Scan for the cell matching the given text and deliver its [X, Y] coordinate at center. 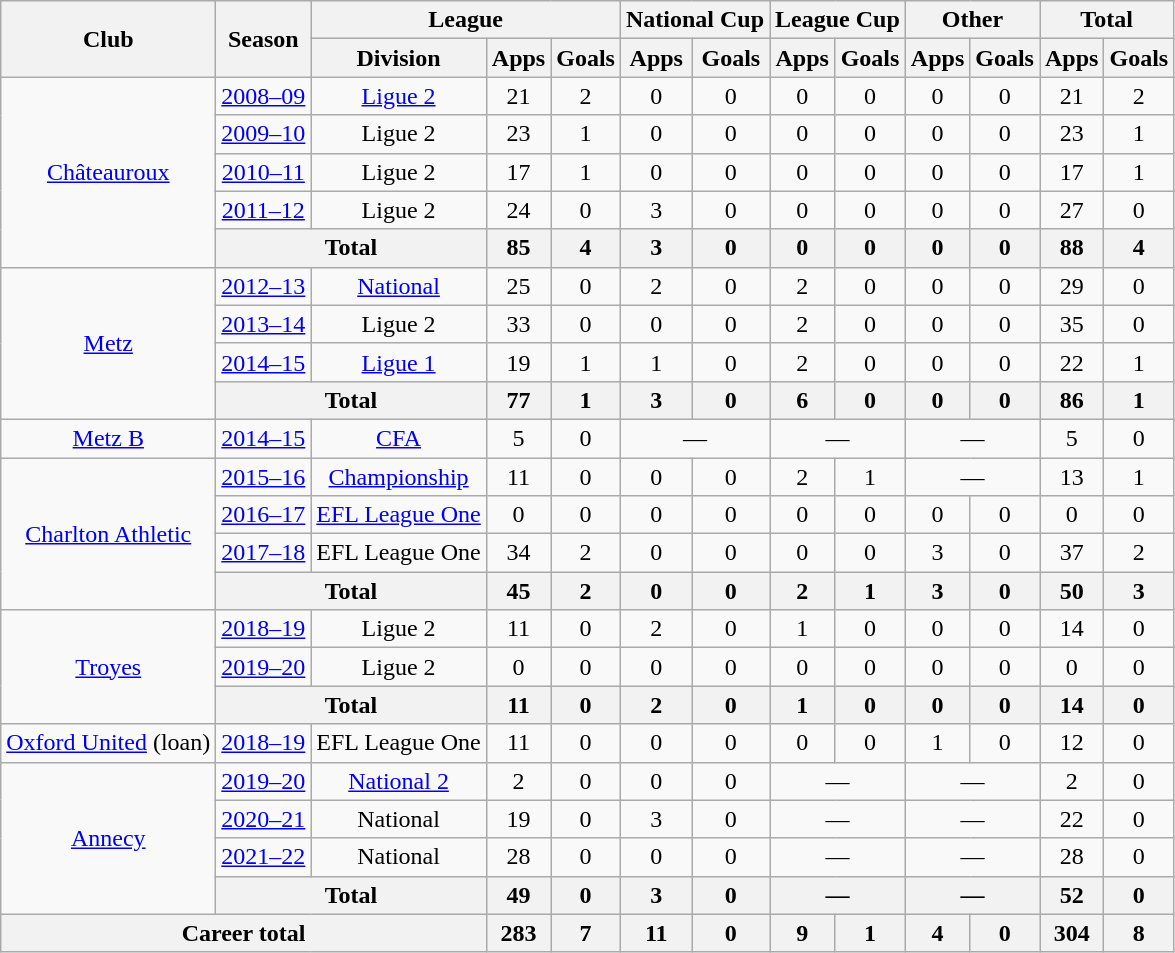
Season [264, 39]
9 [802, 933]
2009–10 [264, 134]
2008–09 [264, 96]
2011–12 [264, 210]
Ligue 1 [398, 362]
League [466, 20]
2020–21 [264, 819]
Club [108, 39]
2017–18 [264, 553]
88 [1072, 248]
13 [1072, 477]
Oxford United (loan) [108, 743]
Metz [108, 343]
National 2 [398, 781]
37 [1072, 553]
2012–13 [264, 286]
Division [398, 58]
2010–11 [264, 172]
86 [1072, 400]
12 [1072, 743]
85 [518, 248]
Metz B [108, 438]
2016–17 [264, 515]
2013–14 [264, 324]
League Cup [838, 20]
283 [518, 933]
Châteauroux [108, 172]
Championship [398, 477]
33 [518, 324]
25 [518, 286]
2021–22 [264, 857]
CFA [398, 438]
8 [1139, 933]
Annecy [108, 838]
Troyes [108, 667]
49 [518, 895]
2015–16 [264, 477]
52 [1072, 895]
24 [518, 210]
304 [1072, 933]
National Cup [694, 20]
27 [1072, 210]
29 [1072, 286]
45 [518, 591]
Charlton Athletic [108, 534]
34 [518, 553]
6 [802, 400]
Career total [244, 933]
77 [518, 400]
7 [586, 933]
35 [1072, 324]
Other [972, 20]
50 [1072, 591]
